Return (x, y) of the center of cell containing provided text 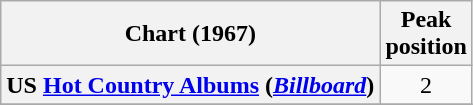
Peakposition (426, 34)
US Hot Country Albums (Billboard) (190, 85)
Chart (1967) (190, 34)
2 (426, 85)
